For the text-containing cell, return its midpoint in [x, y] coordinate format. 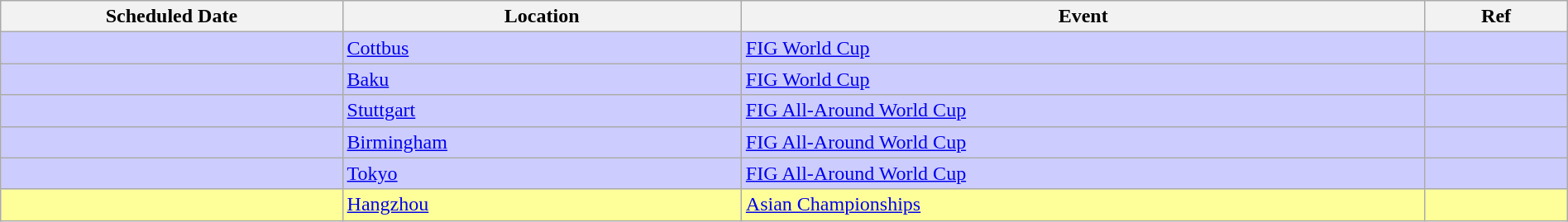
Ref [1496, 17]
Stuttgart [542, 111]
Cottbus [542, 48]
Event [1083, 17]
Scheduled Date [172, 17]
Birmingham [542, 142]
Asian Championships [1083, 205]
Tokyo [542, 173]
Baku [542, 79]
Hangzhou [542, 205]
Location [542, 17]
